Extract the (X, Y) coordinate from the center of the cell holding the provided text.  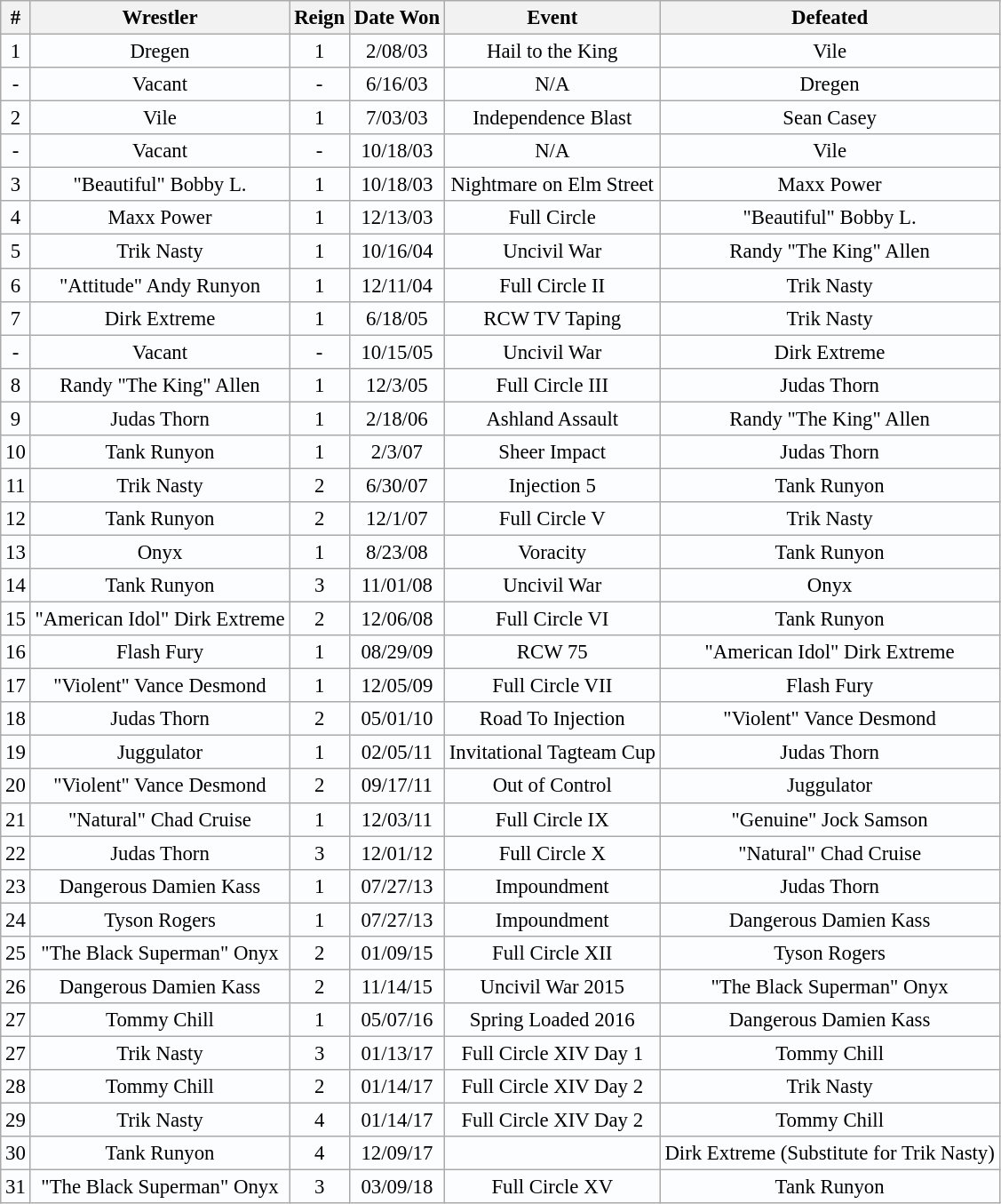
Date Won (396, 18)
05/07/16 (396, 1020)
Dirk Extreme (Substitute for Trik Nasty) (830, 1153)
18 (16, 719)
Road To Injection (552, 719)
Hail to the King (552, 52)
25 (16, 953)
2/08/03 (396, 52)
10/16/04 (396, 251)
7 (16, 318)
21 (16, 819)
Full Circle IX (552, 819)
01/13/17 (396, 1053)
30 (16, 1153)
Defeated (830, 18)
02/05/11 (396, 753)
26 (16, 986)
03/09/18 (396, 1187)
Spring Loaded 2016 (552, 1020)
Full Circle XII (552, 953)
10/15/05 (396, 352)
12/06/08 (396, 619)
09/17/11 (396, 786)
12/01/12 (396, 853)
Full Circle III (552, 385)
Full Circle II (552, 285)
2/3/07 (396, 452)
12 (16, 519)
Full Circle V (552, 519)
19 (16, 753)
12/03/11 (396, 819)
31 (16, 1187)
RCW 75 (552, 652)
2/18/06 (396, 419)
10 (16, 452)
7/03/03 (396, 118)
12/09/17 (396, 1153)
Voracity (552, 552)
6 (16, 285)
8 (16, 385)
17 (16, 686)
12/11/04 (396, 285)
16 (16, 652)
Invitational Tagteam Cup (552, 753)
9 (16, 419)
12/05/09 (396, 686)
# (16, 18)
11/01/08 (396, 586)
12/13/03 (396, 218)
6/30/07 (396, 485)
08/29/09 (396, 652)
13 (16, 552)
RCW TV Taping (552, 318)
28 (16, 1087)
Full Circle XIV Day 1 (552, 1053)
Full Circle XV (552, 1187)
Full Circle X (552, 853)
6/16/03 (396, 84)
15 (16, 619)
6/18/05 (396, 318)
Event (552, 18)
Wrestler (160, 18)
5 (16, 251)
23 (16, 886)
Injection 5 (552, 485)
Full Circle VI (552, 619)
Out of Control (552, 786)
29 (16, 1120)
Nightmare on Elm Street (552, 185)
12/3/05 (396, 385)
01/09/15 (396, 953)
11 (16, 485)
20 (16, 786)
Ashland Assault (552, 419)
11/14/15 (396, 986)
12/1/07 (396, 519)
"Attitude" Andy Runyon (160, 285)
Independence Blast (552, 118)
14 (16, 586)
8/23/08 (396, 552)
05/01/10 (396, 719)
24 (16, 920)
Uncivil War 2015 (552, 986)
Sheer Impact (552, 452)
22 (16, 853)
Reign (320, 18)
"Genuine" Jock Samson (830, 819)
Sean Casey (830, 118)
Full Circle VII (552, 686)
Full Circle (552, 218)
